Determine the (x, y) coordinate at the center of the cell enclosing the given text.  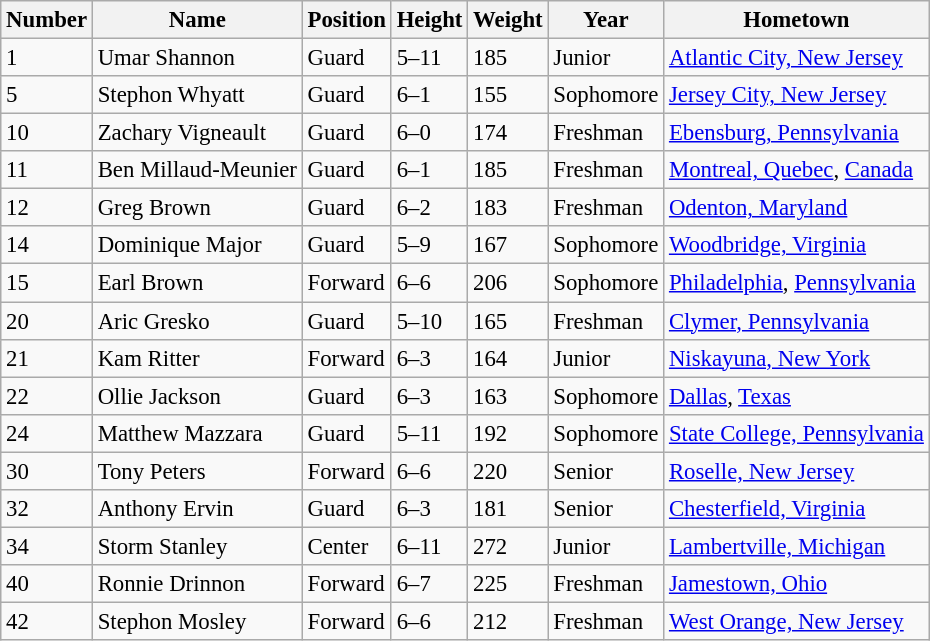
5 (47, 95)
Dallas, Texas (797, 396)
21 (47, 358)
30 (47, 471)
Year (606, 20)
20 (47, 321)
Position (346, 20)
Niskayuna, New York (797, 358)
Number (47, 20)
181 (508, 509)
5–9 (429, 245)
Stephon Whyatt (197, 95)
Atlantic City, New Jersey (797, 58)
West Orange, New Jersey (797, 621)
42 (47, 621)
14 (47, 245)
32 (47, 509)
Woodbridge, Virginia (797, 245)
Storm Stanley (197, 546)
34 (47, 546)
40 (47, 584)
1 (47, 58)
Umar Shannon (197, 58)
225 (508, 584)
Roselle, New Jersey (797, 471)
Tony Peters (197, 471)
11 (47, 170)
165 (508, 321)
15 (47, 283)
Jersey City, New Jersey (797, 95)
Chesterfield, Virginia (797, 509)
6–11 (429, 546)
5–10 (429, 321)
Ben Millaud-Meunier (197, 170)
Center (346, 546)
272 (508, 546)
6–2 (429, 208)
Clymer, Pennsylvania (797, 321)
155 (508, 95)
192 (508, 433)
Stephon Mosley (197, 621)
Ronnie Drinnon (197, 584)
Montreal, Quebec, Canada (797, 170)
183 (508, 208)
24 (47, 433)
Lambertville, Michigan (797, 546)
Zachary Vigneault (197, 133)
212 (508, 621)
22 (47, 396)
12 (47, 208)
Matthew Mazzara (197, 433)
6–0 (429, 133)
10 (47, 133)
220 (508, 471)
Anthony Ervin (197, 509)
Odenton, Maryland (797, 208)
Philadelphia, Pennsylvania (797, 283)
Weight (508, 20)
Kam Ritter (197, 358)
174 (508, 133)
Height (429, 20)
Jamestown, Ohio (797, 584)
Earl Brown (197, 283)
Ebensburg, Pennsylvania (797, 133)
167 (508, 245)
Ollie Jackson (197, 396)
Aric Gresko (197, 321)
Name (197, 20)
Hometown (797, 20)
State College, Pennsylvania (797, 433)
164 (508, 358)
206 (508, 283)
Greg Brown (197, 208)
Dominique Major (197, 245)
163 (508, 396)
6–7 (429, 584)
